Return [X, Y] of the center of cell containing provided text 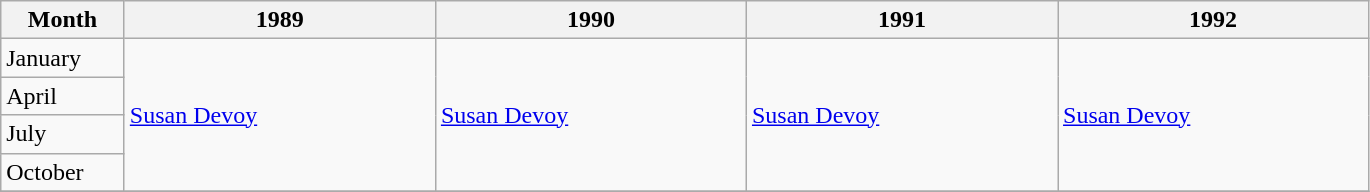
1989 [280, 20]
April [63, 96]
July [63, 134]
1991 [902, 20]
1990 [590, 20]
October [63, 172]
January [63, 58]
Month [63, 20]
1992 [1214, 20]
